Detect which cell encompasses the target text, then output its [X, Y] center coordinate. 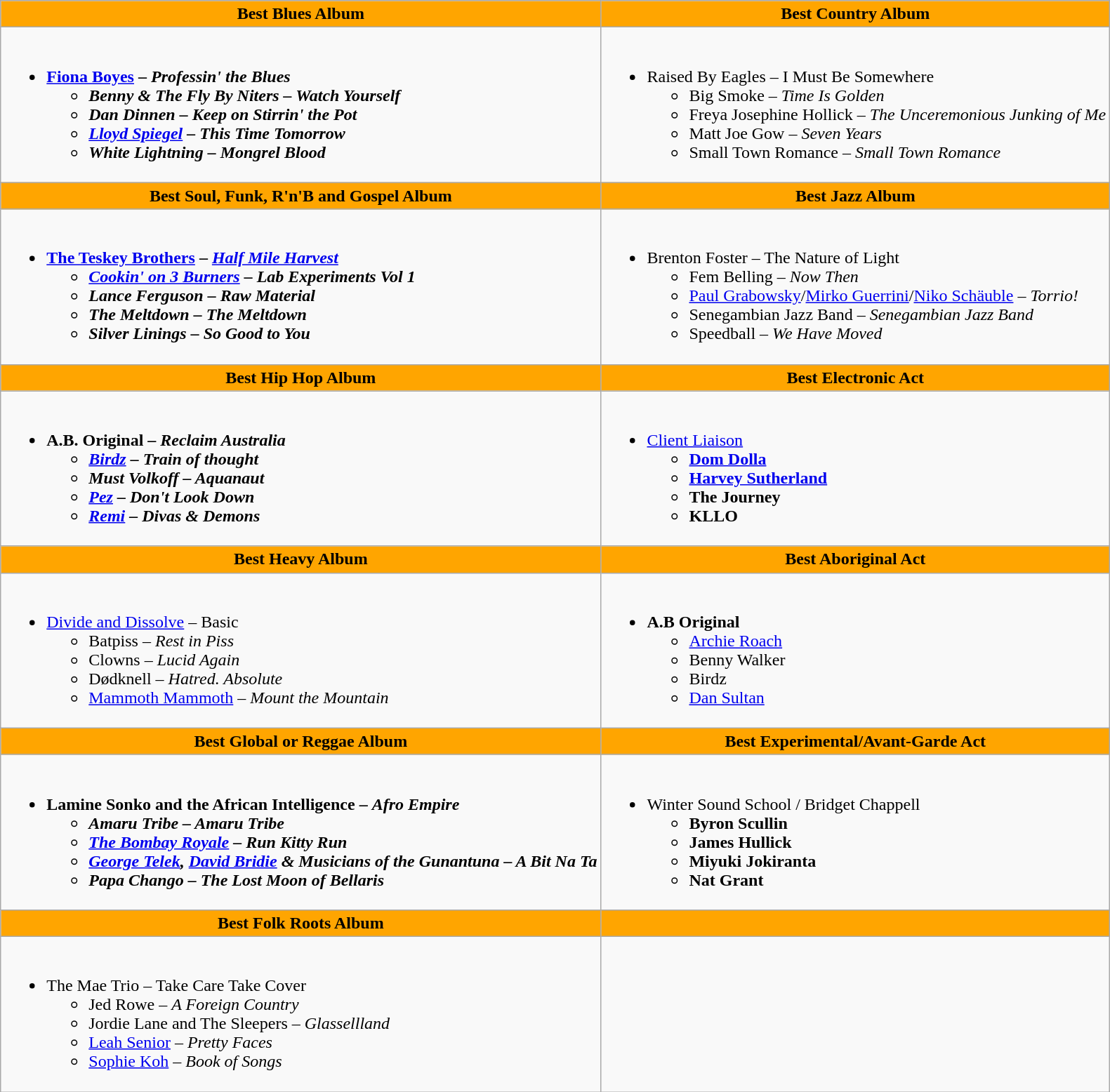
Best Country Album [855, 14]
Best Jazz Album [855, 196]
Best Heavy Album [300, 559]
Best Global or Reggae Album [300, 741]
Client LiaisonDom DollaHarvey SutherlandThe JourneyKLLO [855, 469]
Best Soul, Funk, R'n'B and Gospel Album [300, 196]
A.B OriginalArchie RoachBenny WalkerBirdzDan Sultan [855, 650]
Best Experimental/Avant-Garde Act [855, 741]
Best Aboriginal Act [855, 559]
Divide and Dissolve – BasicBatpiss – Rest in PissClowns – Lucid AgainDødknell – Hatred. AbsoluteMammoth Mammoth – Mount the Mountain [300, 650]
Best Folk Roots Album [300, 923]
Best Electronic Act [855, 378]
Best Hip Hop Album [300, 378]
Winter Sound School / Bridget ChappellByron ScullinJames HullickMiyuki JokirantaNat Grant [855, 832]
A.B. Original – Reclaim AustraliaBirdz – Train of thoughtMust Volkoff – AquanautPez – Don't Look DownRemi – Divas & Demons [300, 469]
Best Blues Album [300, 14]
